Output the [X, Y] coordinate of the center of the cell containing the given text.  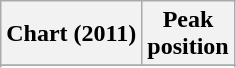
Chart (2011) [72, 34]
Peakposition [188, 34]
